Output the (x, y) coordinate of the center of the cell containing the given text.  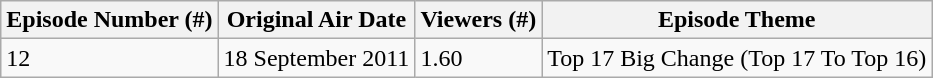
Original Air Date (316, 20)
Episode Theme (737, 20)
1.60 (478, 58)
Top 17 Big Change (Top 17 To Top 16) (737, 58)
12 (110, 58)
Viewers (#) (478, 20)
18 September 2011 (316, 58)
Episode Number (#) (110, 20)
